Identify which cell holds the provided text, then report its [x, y] central coordinate. 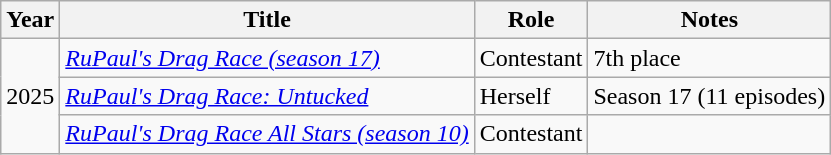
Notes [710, 20]
Role [531, 20]
Herself [531, 96]
2025 [30, 96]
RuPaul's Drag Race (season 17) [267, 58]
Season 17 (11 episodes) [710, 96]
7th place [710, 58]
Title [267, 20]
RuPaul's Drag Race All Stars (season 10) [267, 134]
Year [30, 20]
RuPaul's Drag Race: Untucked [267, 96]
